Extract the [X, Y] coordinate from the center of the cell holding the provided text.  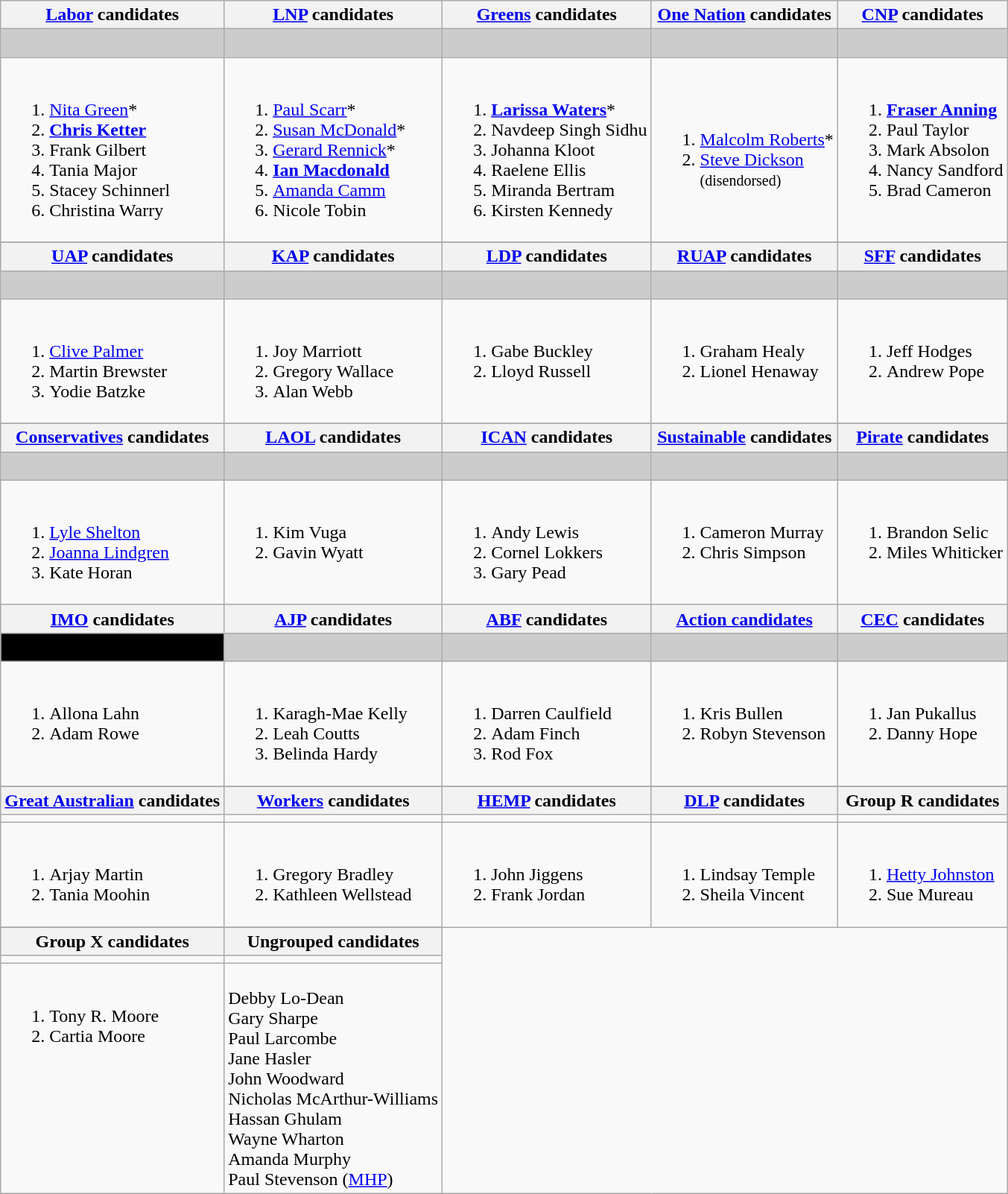
Brandon SelicMiles Whiticker [922, 543]
Darren CaulfieldAdam FinchRod Fox [547, 723]
Hetty JohnstonSue Mureau [922, 875]
Sustainable candidates [744, 438]
IMO candidates [112, 619]
LAOL candidates [334, 438]
UAP candidates [112, 256]
Nita Green*Chris KetterFrank GilbertTania MajorStacey SchinnerlChristina Warry [112, 150]
Kris BullenRobyn Stevenson [744, 723]
KAP candidates [334, 256]
Karagh-Mae KellyLeah CouttsBelinda Hardy [334, 723]
CEC candidates [922, 619]
LDP candidates [547, 256]
Fraser AnningPaul TaylorMark AbsolonNancy SandfordBrad Cameron [922, 150]
SFF candidates [922, 256]
Pirate candidates [922, 438]
ICAN candidates [547, 438]
Cameron MurrayChris Simpson [744, 543]
Arjay MartinTania Moohin [112, 875]
Conservatives candidates [112, 438]
Ungrouped candidates [334, 941]
Labor candidates [112, 15]
One Nation candidates [744, 15]
ABF candidates [547, 619]
Allona LahnAdam Rowe [112, 723]
Clive PalmerMartin BrewsterYodie Batzke [112, 361]
Lindsay TempleSheila Vincent [744, 875]
Great Australian candidates [112, 800]
HEMP candidates [547, 800]
Workers candidates [334, 800]
CNP candidates [922, 15]
Group R candidates [922, 800]
Larissa Waters*Navdeep Singh SidhuJohanna KlootRaelene EllisMiranda BertramKirsten Kennedy [547, 150]
Joy MarriottGregory WallaceAlan Webb [334, 361]
Greens candidates [547, 15]
Tony R. MooreCartia Moore [112, 1078]
Gabe BuckleyLloyd Russell [547, 361]
Group X candidates [112, 941]
Andy LewisCornel LokkersGary Pead [547, 543]
AJP candidates [334, 619]
Action candidates [744, 619]
LNP candidates [334, 15]
Jeff HodgesAndrew Pope [922, 361]
Lyle SheltonJoanna LindgrenKate Horan [112, 543]
Paul Scarr*Susan McDonald*Gerard Rennick*Ian MacdonaldAmanda CammNicole Tobin [334, 150]
Gregory BradleyKathleen Wellstead [334, 875]
Graham HealyLionel Henaway [744, 361]
Malcolm Roberts*Steve Dickson (disendorsed) [744, 150]
Kim VugaGavin Wyatt [334, 543]
Jan PukallusDanny Hope [922, 723]
John JiggensFrank Jordan [547, 875]
RUAP candidates [744, 256]
DLP candidates [744, 800]
